Capture the cell that displays the provided text and extract its (X, Y) central coordinate. 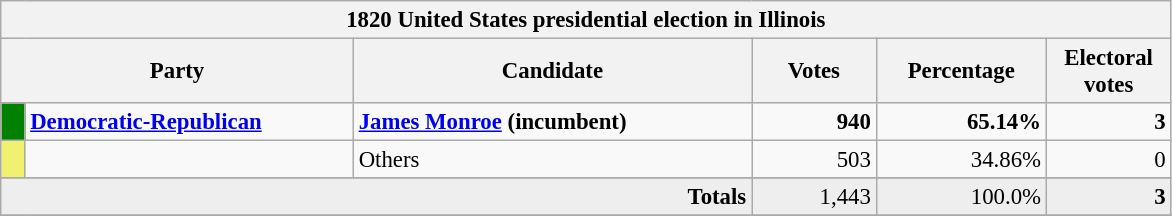
1820 United States presidential election in Illinois (586, 20)
Totals (376, 197)
Votes (814, 72)
0 (1108, 160)
Candidate (552, 72)
34.86% (961, 160)
Others (552, 160)
503 (814, 160)
James Monroe (incumbent) (552, 122)
Party (178, 72)
940 (814, 122)
65.14% (961, 122)
1,443 (814, 197)
Democratic-Republican (189, 122)
100.0% (961, 197)
Percentage (961, 72)
Electoral votes (1108, 72)
